Identify which cell holds the provided text, then report its [X, Y] central coordinate. 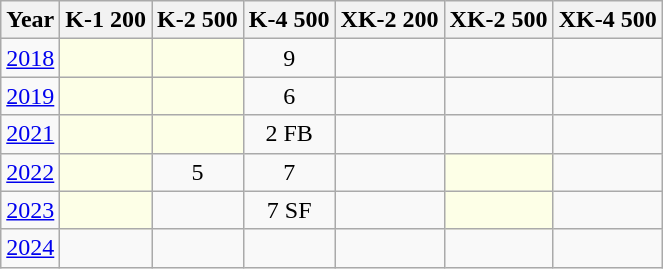
K-4 500 [289, 20]
2018 [30, 58]
2022 [30, 172]
5 [198, 172]
Year [30, 20]
K-1 200 [106, 20]
7 [289, 172]
2019 [30, 96]
2024 [30, 248]
6 [289, 96]
XK-2 200 [390, 20]
XK-2 500 [498, 20]
2 FB [289, 134]
XK-4 500 [608, 20]
2023 [30, 210]
7 SF [289, 210]
9 [289, 58]
2021 [30, 134]
K-2 500 [198, 20]
